Return (X, Y) of the center of cell containing provided text 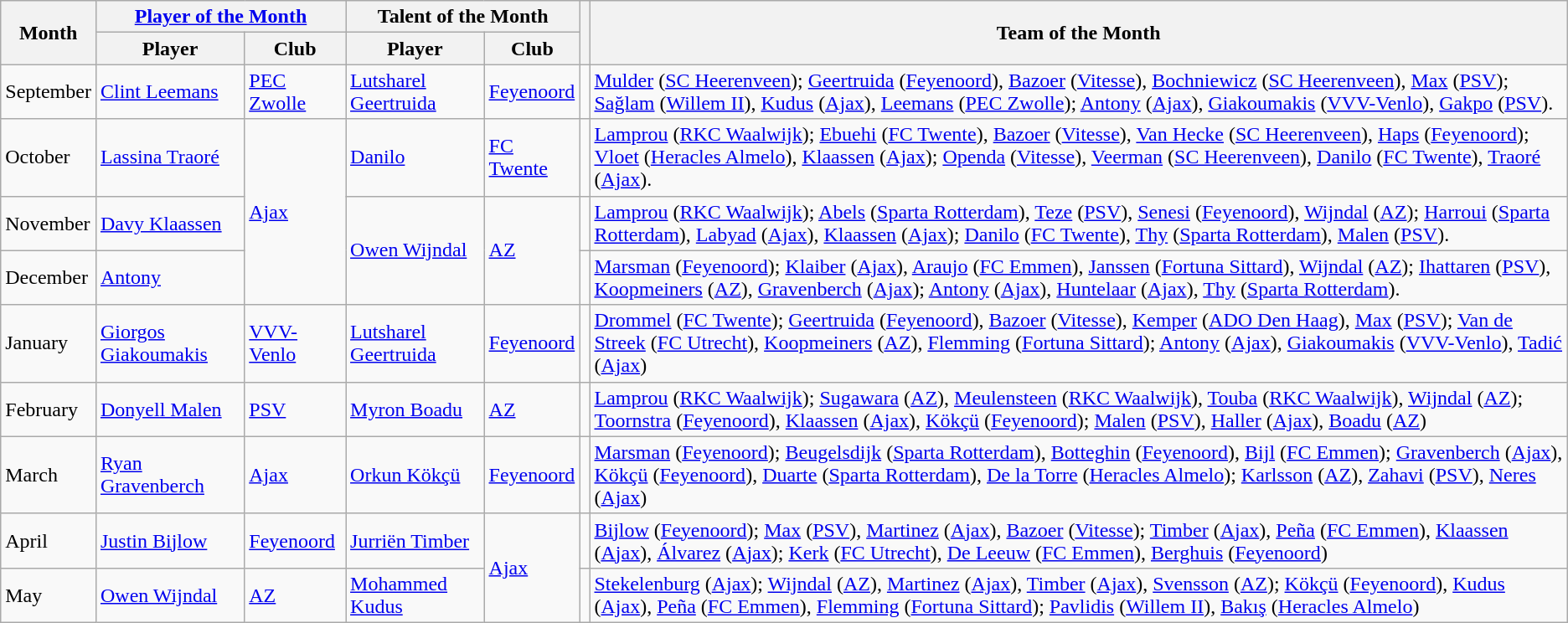
Antony (169, 278)
Month (49, 33)
Player of the Month (220, 17)
November (49, 223)
May (49, 595)
PSV (295, 409)
March (49, 475)
September (49, 92)
December (49, 278)
FC Twente (533, 157)
Mohammed Kudus (415, 595)
Team of the Month (1079, 33)
Myron Boadu (415, 409)
October (49, 157)
Jurriën Timber (415, 541)
Talent of the Month (463, 17)
Davy Klaassen (169, 223)
February (49, 409)
PEC Zwolle (295, 92)
Giorgos Giakoumakis (169, 343)
Orkun Kökçü (415, 475)
Ryan Gravenberch (169, 475)
Justin Bijlow (169, 541)
VVV-Venlo (295, 343)
Donyell Malen (169, 409)
Lassina Traoré (169, 157)
Clint Leemans (169, 92)
April (49, 541)
January (49, 343)
Danilo (415, 157)
